Return [X, Y] of the center of cell containing provided text 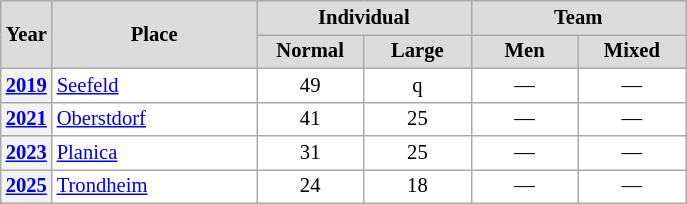
Planica [154, 153]
Year [26, 34]
Oberstdorf [154, 119]
Men [524, 51]
49 [310, 85]
Large [418, 51]
2023 [26, 153]
Normal [310, 51]
18 [418, 186]
Place [154, 34]
2021 [26, 119]
41 [310, 119]
Mixed [632, 51]
Individual [363, 17]
2019 [26, 85]
24 [310, 186]
Seefeld [154, 85]
q [418, 85]
Team [578, 17]
2025 [26, 186]
Trondheim [154, 186]
31 [310, 153]
